Provide the [x, y] coordinate of the cell's center where the given text is located.  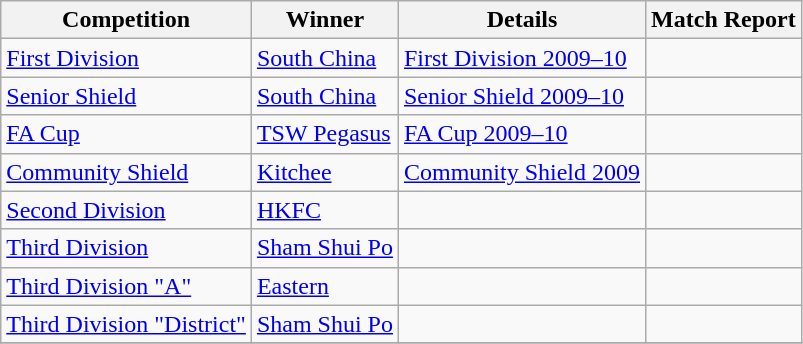
FA Cup [126, 134]
Senior Shield 2009–10 [522, 96]
First Division 2009–10 [522, 58]
Community Shield [126, 172]
FA Cup 2009–10 [522, 134]
First Division [126, 58]
Third Division "A" [126, 286]
Third Division "District" [126, 324]
Competition [126, 20]
HKFC [324, 210]
TSW Pegasus [324, 134]
Kitchee [324, 172]
Second Division [126, 210]
Eastern [324, 286]
Details [522, 20]
Winner [324, 20]
Match Report [724, 20]
Third Division [126, 248]
Senior Shield [126, 96]
Community Shield 2009 [522, 172]
